Capture the cell that displays the provided text and extract its [X, Y] central coordinate. 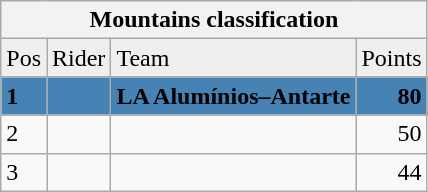
Team [234, 58]
44 [392, 172]
Rider [78, 58]
3 [24, 172]
50 [392, 134]
Mountains classification [214, 20]
Points [392, 58]
1 [24, 96]
Pos [24, 58]
2 [24, 134]
LA Alumínios–Antarte [234, 96]
80 [392, 96]
